Provide the [X, Y] coordinate of the cell's center where the given text is located.  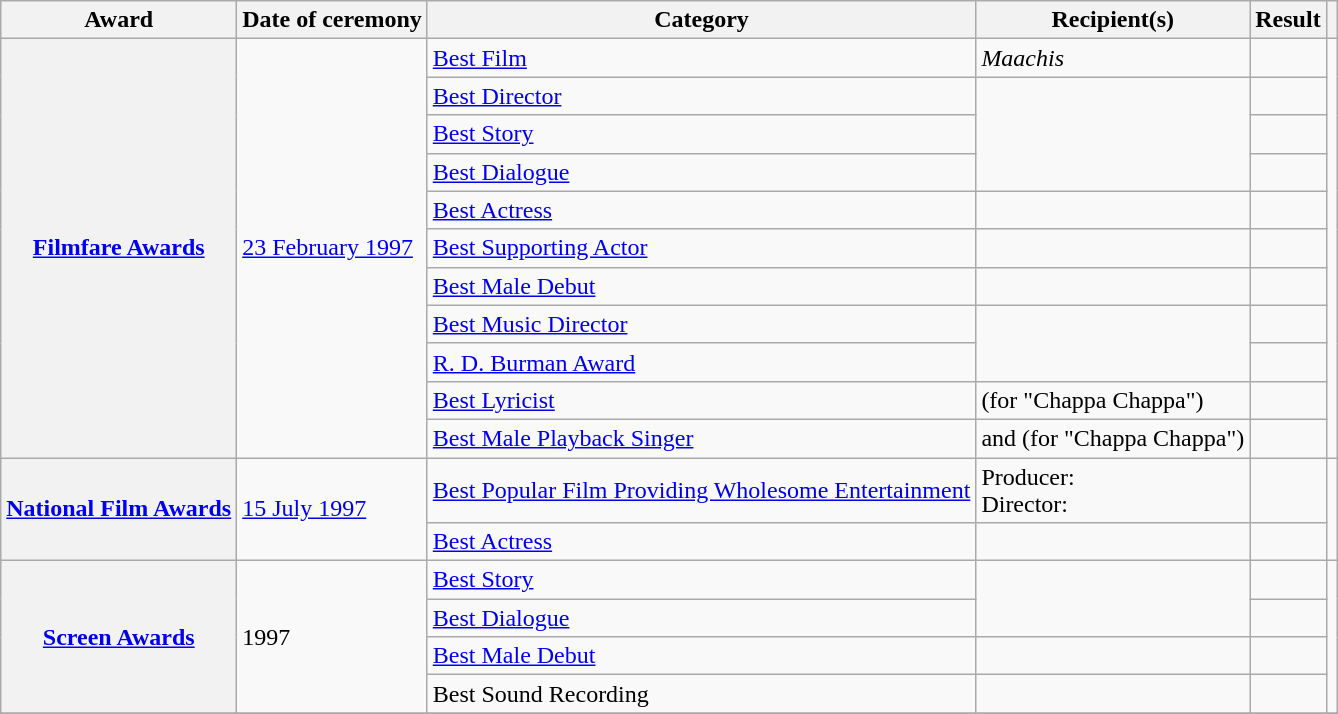
Category [702, 20]
Best Film [702, 58]
R. D. Burman Award [702, 362]
Maachis [1113, 58]
(for "Chappa Chappa") [1113, 400]
Best Director [702, 96]
Result [1288, 20]
Award [119, 20]
and (for "Chappa Chappa") [1113, 438]
Best Popular Film Providing Wholesome Entertainment [702, 490]
Producer: Director: [1113, 490]
Best Male Playback Singer [702, 438]
1997 [332, 637]
Best Sound Recording [702, 694]
Recipient(s) [1113, 20]
Date of ceremony [332, 20]
National Film Awards [119, 510]
Filmfare Awards [119, 248]
Best Music Director [702, 324]
Best Lyricist [702, 400]
15 July 1997 [332, 510]
23 February 1997 [332, 248]
Best Supporting Actor [702, 248]
Screen Awards [119, 637]
